Detect which cell encompasses the target text, then output its (X, Y) center coordinate. 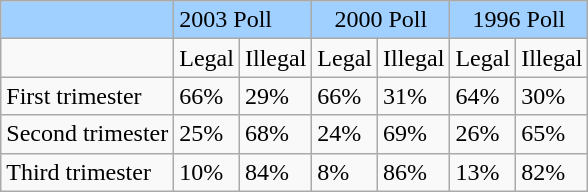
8% (345, 172)
82% (552, 172)
Second trimester (88, 134)
29% (275, 96)
13% (483, 172)
2000 Poll (381, 20)
30% (552, 96)
2003 Poll (243, 20)
10% (207, 172)
Third trimester (88, 172)
86% (414, 172)
First trimester (88, 96)
65% (552, 134)
25% (207, 134)
1996 Poll (519, 20)
26% (483, 134)
64% (483, 96)
24% (345, 134)
31% (414, 96)
69% (414, 134)
84% (275, 172)
68% (275, 134)
